From the cell containing the given text, extract its center point as (x, y) coordinate. 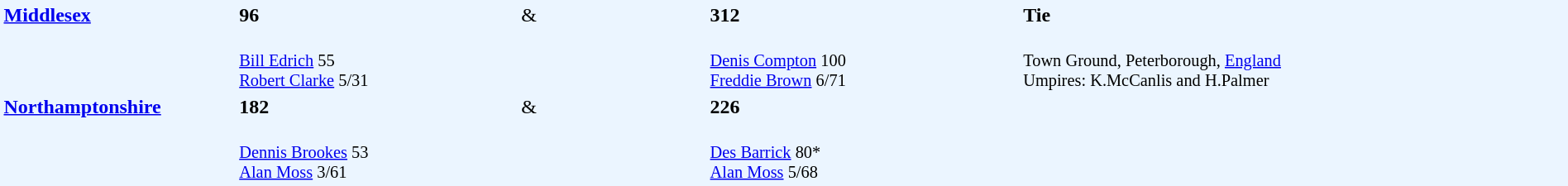
Bill Edrich 55 Robert Clarke 5/31 (378, 61)
Dennis Brookes 53 Alan Moss 3/61 (378, 152)
Des Barrick 80* Alan Moss 5/68 (864, 152)
Town Ground, Peterborough, England Umpires: K.McCanlis and H.Palmer (1293, 107)
Denis Compton 100 Freddie Brown 6/71 (864, 61)
226 (864, 107)
182 (378, 107)
Tie (1293, 15)
Middlesex (119, 47)
Northamptonshire (119, 139)
96 (378, 15)
312 (864, 15)
